Find where the given text appears and provide that cell's center as [X, Y] coordinate. 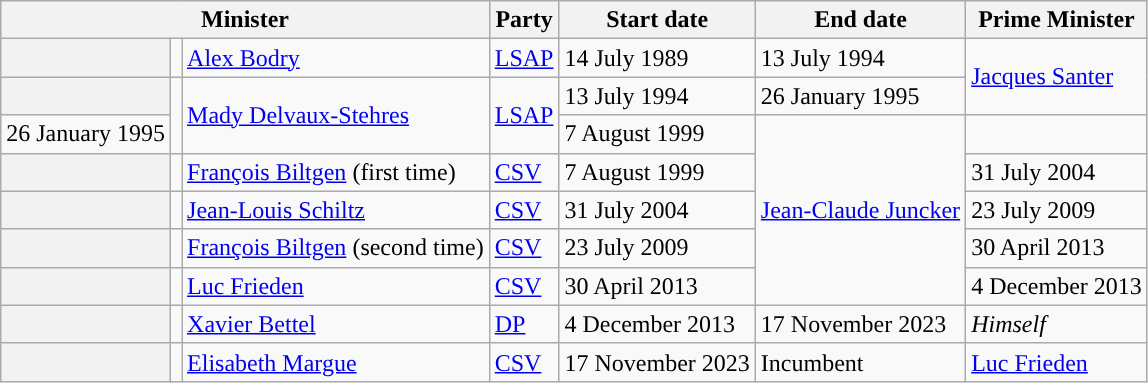
Elisabeth Margue [336, 362]
Jacques Santer [1057, 77]
Mady Delvaux-Stehres [336, 115]
Start date [657, 20]
Prime Minister [1057, 20]
Alex Bodry [336, 58]
Jean-Claude Juncker [860, 210]
Himself [1057, 324]
Party [524, 20]
Jean-Louis Schiltz [336, 210]
End date [860, 20]
François Biltgen (first time) [336, 172]
François Biltgen (second time) [336, 248]
DP [524, 324]
Xavier Bettel [336, 324]
Minister [245, 20]
Incumbent [860, 362]
14 July 1989 [657, 58]
